Return the (X, Y) coordinate for the center point of the cell that contains the specified text.  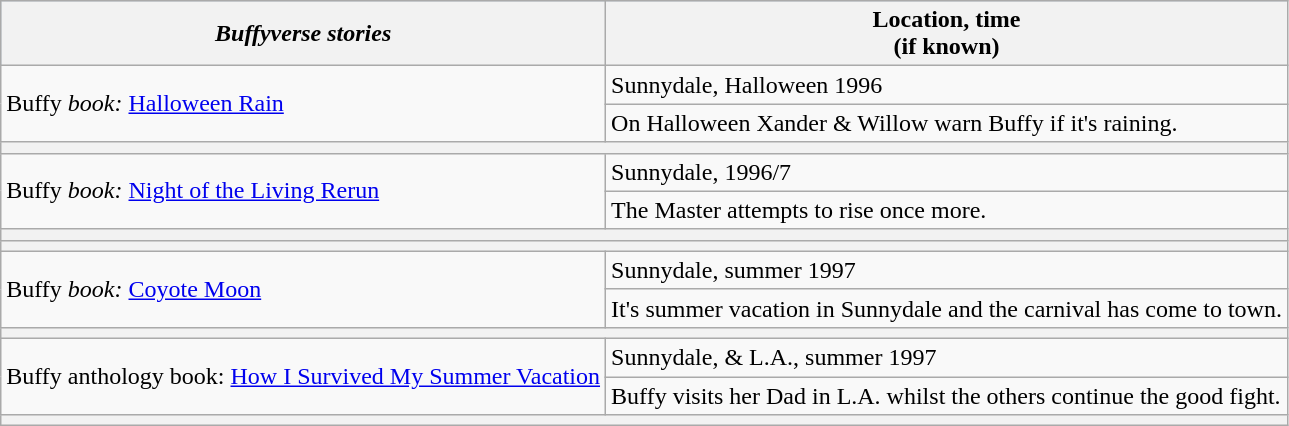
Buffy anthology book: How I Survived My Summer Vacation (304, 376)
Sunnydale, summer 1997 (947, 270)
Location, time (if known) (947, 34)
Sunnydale, Halloween 1996 (947, 85)
Buffy book: Halloween Rain (304, 104)
The Master attempts to rise once more. (947, 210)
On Halloween Xander & Willow warn Buffy if it's raining. (947, 123)
It's summer vacation in Sunnydale and the carnival has come to town. (947, 308)
Sunnydale, 1996/7 (947, 172)
Buffy book: Night of the Living Rerun (304, 191)
Buffy book: Coyote Moon (304, 289)
Buffyverse stories (304, 34)
Buffy visits her Dad in L.A. whilst the others continue the good fight. (947, 395)
Sunnydale, & L.A., summer 1997 (947, 357)
